Search for the cell housing the specified text and yield its [x, y] center coordinate. 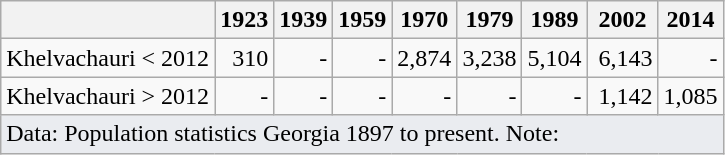
Data: Population statistics Georgia 1897 to present. Note: [362, 134]
6,143 [622, 58]
Khelvachauri > 2012 [108, 96]
Khelvachauri < 2012 [108, 58]
3,238 [490, 58]
1,142 [622, 96]
1939 [304, 20]
1989 [554, 20]
1970 [424, 20]
2014 [690, 20]
1923 [244, 20]
1979 [490, 20]
2,874 [424, 58]
310 [244, 58]
1959 [362, 20]
2002 [622, 20]
1,085 [690, 96]
5,104 [554, 58]
